Determine the (X, Y) coordinate at the center of the cell enclosing the given text.  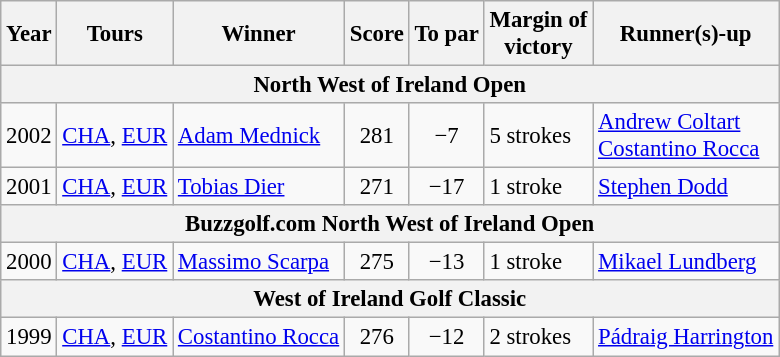
Runner(s)-up (686, 34)
Massimo Scarpa (259, 262)
−7 (446, 136)
−17 (446, 187)
Stephen Dodd (686, 187)
1999 (29, 337)
West of Ireland Golf Classic (390, 299)
−13 (446, 262)
Mikael Lundberg (686, 262)
2000 (29, 262)
Tobias Dier (259, 187)
North West of Ireland Open (390, 85)
275 (378, 262)
Tours (115, 34)
Year (29, 34)
281 (378, 136)
Pádraig Harrington (686, 337)
Margin ofvictory (538, 34)
Andrew Coltart Costantino Rocca (686, 136)
2001 (29, 187)
To par (446, 34)
Adam Mednick (259, 136)
276 (378, 337)
271 (378, 187)
Score (378, 34)
5 strokes (538, 136)
−12 (446, 337)
Winner (259, 34)
Buzzgolf.com North West of Ireland Open (390, 224)
2 strokes (538, 337)
2002 (29, 136)
Costantino Rocca (259, 337)
